Return [X, Y] of the center of cell containing provided text 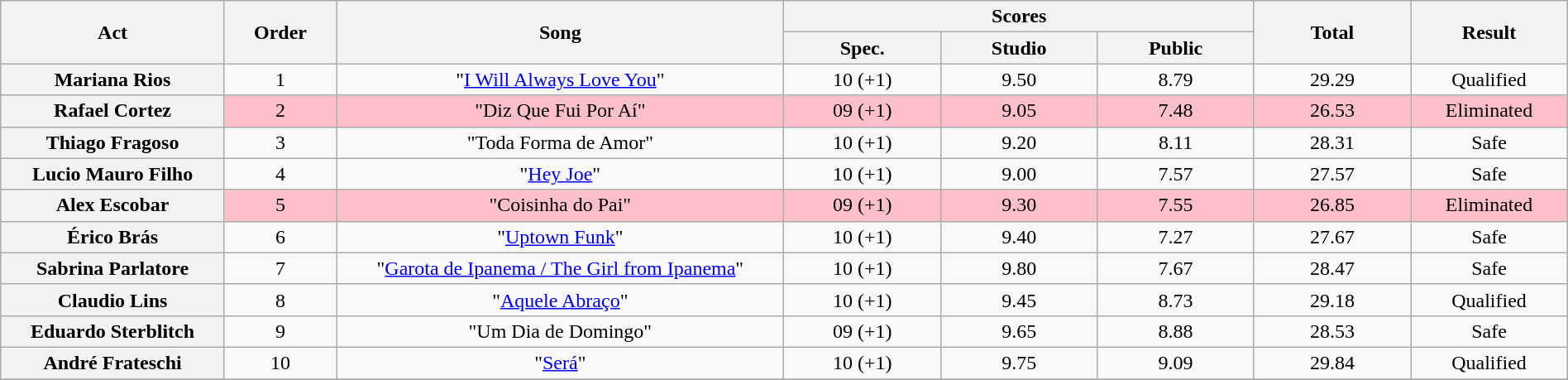
28.47 [1331, 268]
"Uptown Funk" [561, 237]
9.00 [1019, 174]
Thiago Fragoso [112, 142]
Érico Brás [112, 237]
9.05 [1019, 111]
9.65 [1019, 331]
Result [1489, 32]
9.09 [1176, 363]
Claudio Lins [112, 300]
Total [1331, 32]
6 [280, 237]
3 [280, 142]
9.30 [1019, 205]
9.50 [1019, 79]
9.75 [1019, 363]
7.55 [1176, 205]
8.73 [1176, 300]
9.80 [1019, 268]
Order [280, 32]
7 [280, 268]
5 [280, 205]
9 [280, 331]
Lucio Mauro Filho [112, 174]
André Frateschi [112, 363]
Mariana Rios [112, 79]
28.53 [1331, 331]
"Um Dia de Domingo" [561, 331]
Sabrina Parlatore [112, 268]
"Diz Que Fui Por Aí" [561, 111]
7.57 [1176, 174]
"Aquele Abraço" [561, 300]
1 [280, 79]
9.45 [1019, 300]
27.57 [1331, 174]
8 [280, 300]
29.29 [1331, 79]
"I Will Always Love You" [561, 79]
"Hey Joe" [561, 174]
Eduardo Sterblitch [112, 331]
9.40 [1019, 237]
4 [280, 174]
29.18 [1331, 300]
Spec. [862, 48]
27.67 [1331, 237]
7.48 [1176, 111]
Public [1176, 48]
10 [280, 363]
28.31 [1331, 142]
8.88 [1176, 331]
Rafael Cortez [112, 111]
8.79 [1176, 79]
"Coisinha do Pai" [561, 205]
7.67 [1176, 268]
8.11 [1176, 142]
2 [280, 111]
Alex Escobar [112, 205]
Song [561, 32]
26.53 [1331, 111]
26.85 [1331, 205]
Scores [1019, 17]
9.20 [1019, 142]
7.27 [1176, 237]
"Garota de Ipanema / The Girl from Ipanema" [561, 268]
Act [112, 32]
"Será" [561, 363]
Studio [1019, 48]
29.84 [1331, 363]
"Toda Forma de Amor" [561, 142]
